Find where the given text appears and provide that cell's center as (x, y) coordinate. 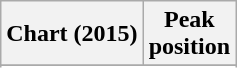
Chart (2015) (72, 34)
Peakposition (189, 34)
